From the cell containing the given text, extract its center point as [X, Y] coordinate. 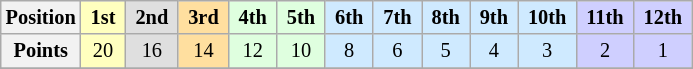
4th [253, 17]
1 [663, 51]
20 [104, 51]
12 [253, 51]
2nd [152, 17]
1st [104, 17]
Points [41, 51]
2 [604, 51]
Position [41, 17]
5th [301, 17]
14 [203, 51]
16 [152, 51]
10th [547, 17]
8 [349, 51]
3 [547, 51]
6th [349, 17]
11th [604, 17]
12th [663, 17]
7th [397, 17]
3rd [203, 17]
8th [446, 17]
4 [494, 51]
10 [301, 51]
9th [494, 17]
5 [446, 51]
6 [397, 51]
